Find where the given text appears and provide that cell's center as (x, y) coordinate. 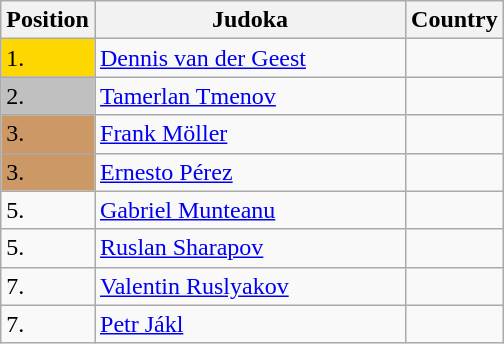
Ernesto Pérez (250, 172)
Tamerlan Tmenov (250, 96)
Valentin Ruslyakov (250, 286)
Country (455, 20)
Frank Möller (250, 134)
Position (48, 20)
Ruslan Sharapov (250, 248)
Dennis van der Geest (250, 58)
2. (48, 96)
Judoka (250, 20)
1. (48, 58)
Petr Jákl (250, 324)
Gabriel Munteanu (250, 210)
